Search for the cell housing the specified text and yield its [x, y] center coordinate. 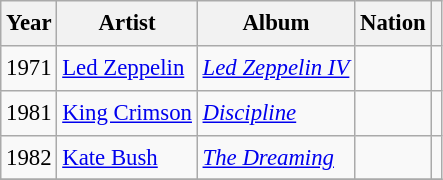
Led Zeppelin IV [276, 68]
Nation [393, 24]
Discipline [276, 114]
Year [29, 24]
Album [276, 24]
1981 [29, 114]
1971 [29, 68]
Led Zeppelin [127, 68]
1982 [29, 158]
King Crimson [127, 114]
The Dreaming [276, 158]
Kate Bush [127, 158]
Artist [127, 24]
